Locate the cell with the specified text and output its [X, Y] center coordinate. 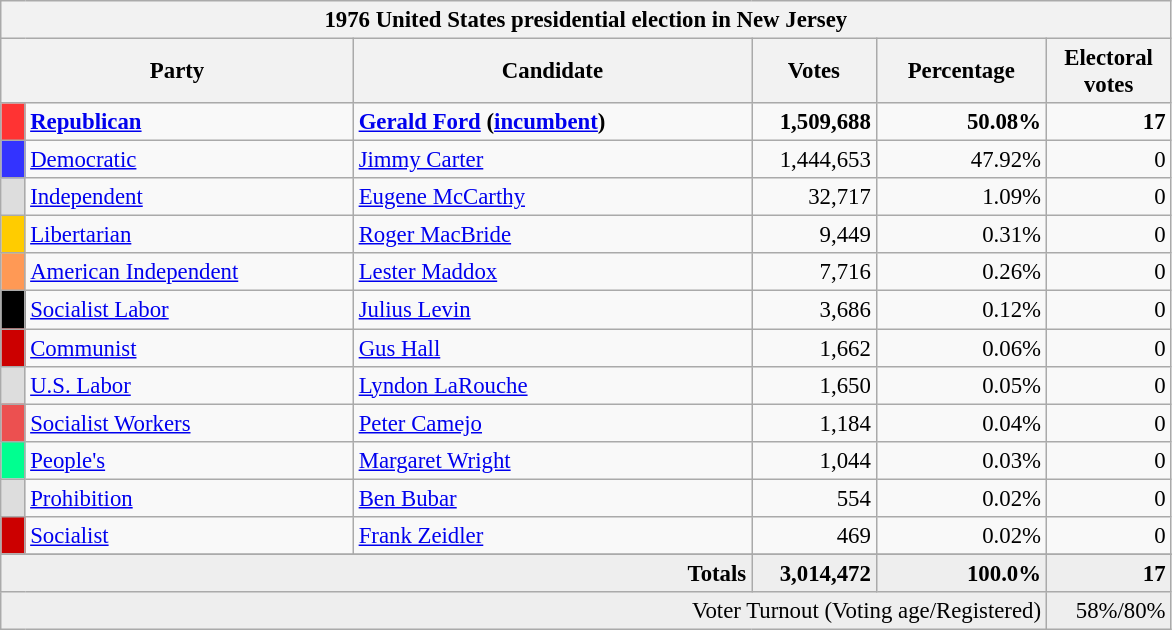
Libertarian [189, 235]
Roger MacBride [552, 235]
50.08% [961, 122]
Voter Turnout (Voting age/Registered) [524, 611]
1,650 [814, 385]
7,716 [814, 273]
Gus Hall [552, 348]
Jimmy Carter [552, 160]
Socialist Workers [189, 423]
554 [814, 498]
Communist [189, 348]
Margaret Wright [552, 460]
Peter Camejo [552, 423]
Democratic [189, 160]
1,184 [814, 423]
0.26% [961, 273]
Independent [189, 197]
32,717 [814, 197]
47.92% [961, 160]
0.03% [961, 460]
Totals [376, 573]
3,014,472 [814, 573]
American Independent [189, 273]
9,449 [814, 235]
People's [189, 460]
0.05% [961, 385]
1976 United States presidential election in New Jersey [586, 20]
1,444,653 [814, 160]
100.0% [961, 573]
Socialist Labor [189, 310]
0.06% [961, 348]
Eugene McCarthy [552, 197]
Votes [814, 72]
Lyndon LaRouche [552, 385]
Party [178, 72]
Prohibition [189, 498]
Republican [189, 122]
Electoral votes [1108, 72]
Percentage [961, 72]
Lester Maddox [552, 273]
0.31% [961, 235]
58%/80% [1108, 611]
1,662 [814, 348]
1.09% [961, 197]
Candidate [552, 72]
1,044 [814, 460]
U.S. Labor [189, 385]
0.12% [961, 310]
Julius Levin [552, 310]
Gerald Ford (incumbent) [552, 122]
1,509,688 [814, 122]
Frank Zeidler [552, 536]
3,686 [814, 310]
469 [814, 536]
Socialist [189, 536]
0.04% [961, 423]
Ben Bubar [552, 498]
